For the text-containing cell, return its midpoint in (x, y) coordinate format. 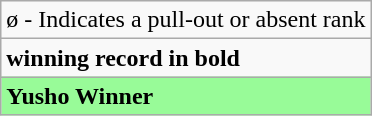
winning record in bold (186, 58)
Yusho Winner (186, 96)
ø - Indicates a pull-out or absent rank (186, 20)
